Extract the (X, Y) coordinate from the center of the cell holding the provided text.  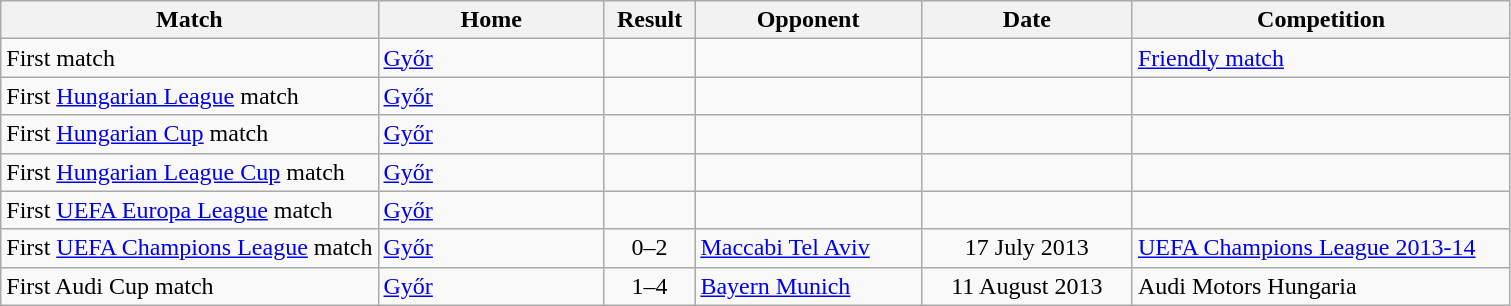
17 July 2013 (1026, 248)
Audi Motors Hungaria (1320, 286)
Maccabi Tel Aviv (808, 248)
Date (1026, 20)
UEFA Champions League 2013-14 (1320, 248)
First Hungarian League Cup match (190, 172)
Home (491, 20)
First UEFA Europa League match (190, 210)
First Audi Cup match (190, 286)
First Hungarian Cup match (190, 134)
First Hungarian League match (190, 96)
Friendly match (1320, 58)
0–2 (650, 248)
1–4 (650, 286)
Bayern Munich (808, 286)
Opponent (808, 20)
Match (190, 20)
Competition (1320, 20)
11 August 2013 (1026, 286)
First UEFA Champions League match (190, 248)
First match (190, 58)
Result (650, 20)
